Locate the cell with the specified text and output its (X, Y) center coordinate. 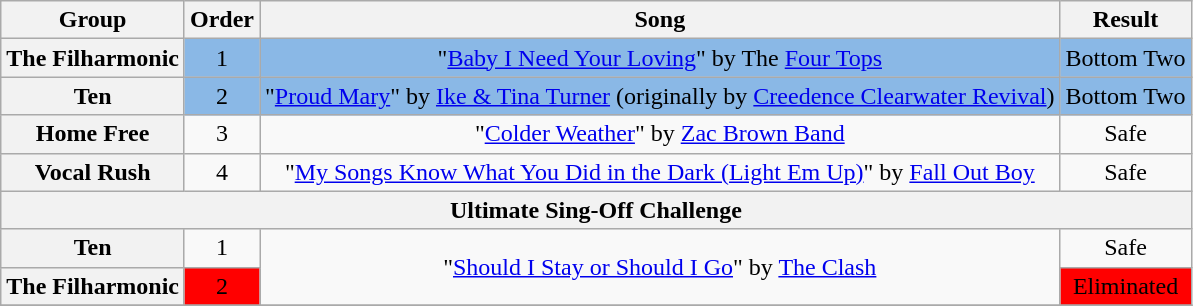
"Proud Mary" by Ike & Tina Turner (originally by Creedence Clearwater Revival) (660, 96)
Order (222, 20)
Home Free (93, 134)
"Baby I Need Your Loving" by The Four Tops (660, 58)
"Should I Stay or Should I Go" by The Clash (660, 267)
3 (222, 134)
Group (93, 20)
Song (660, 20)
Ultimate Sing-Off Challenge (596, 210)
Eliminated (1126, 286)
Result (1126, 20)
4 (222, 172)
Vocal Rush (93, 172)
"My Songs Know What You Did in the Dark (Light Em Up)" by Fall Out Boy (660, 172)
"Colder Weather" by Zac Brown Band (660, 134)
